Return the [X, Y] coordinate for the center point of the cell that contains the specified text.  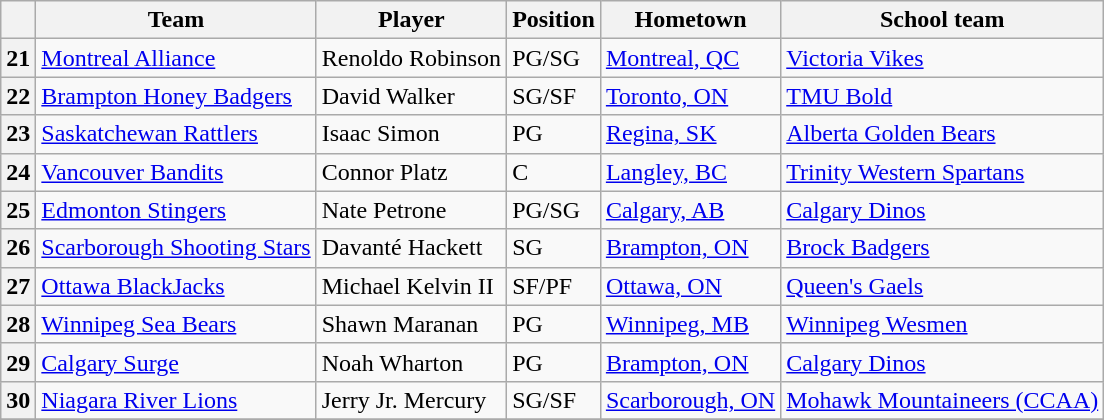
Victoria Vikes [942, 58]
Ottawa BlackJacks [176, 286]
30 [18, 400]
25 [18, 210]
Scarborough Shooting Stars [176, 248]
Langley, BC [690, 172]
Nate Petrone [411, 210]
Regina, SK [690, 134]
Jerry Jr. Mercury [411, 400]
26 [18, 248]
24 [18, 172]
Renoldo Robinson [411, 58]
David Walker [411, 96]
Winnipeg Wesmen [942, 324]
Montreal Alliance [176, 58]
Team [176, 20]
21 [18, 58]
Calgary, AB [690, 210]
Hometown [690, 20]
Winnipeg, MB [690, 324]
Winnipeg Sea Bears [176, 324]
Isaac Simon [411, 134]
Queen's Gaels [942, 286]
Toronto, ON [690, 96]
Connor Platz [411, 172]
TMU Bold [942, 96]
Brampton Honey Badgers [176, 96]
Brock Badgers [942, 248]
Saskatchewan Rattlers [176, 134]
Scarborough, ON [690, 400]
22 [18, 96]
Player [411, 20]
Shawn Maranan [411, 324]
Edmonton Stingers [176, 210]
Alberta Golden Bears [942, 134]
Trinity Western Spartans [942, 172]
School team [942, 20]
29 [18, 362]
Noah Wharton [411, 362]
C [554, 172]
Michael Kelvin II [411, 286]
Position [554, 20]
Calgary Surge [176, 362]
28 [18, 324]
Davanté Hackett [411, 248]
SF/PF [554, 286]
Montreal, QC [690, 58]
27 [18, 286]
Ottawa, ON [690, 286]
Mohawk Mountaineers (CCAA) [942, 400]
23 [18, 134]
Niagara River Lions [176, 400]
SG [554, 248]
Vancouver Bandits [176, 172]
